From the cell containing the given text, extract its center point as [X, Y] coordinate. 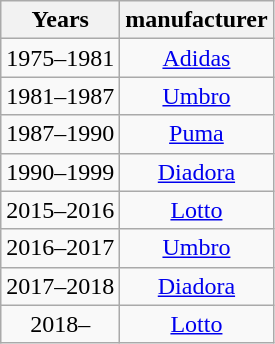
1981–1987 [60, 96]
1987–1990 [60, 134]
2017–2018 [60, 286]
2015–2016 [60, 210]
2016–2017 [60, 248]
2018– [60, 324]
Puma [196, 134]
1975–1981 [60, 58]
manufacturer [196, 20]
Years [60, 20]
Adidas [196, 58]
1990–1999 [60, 172]
